Return [x, y] of the center of cell containing provided text 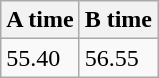
56.55 [118, 58]
A time [40, 20]
B time [118, 20]
55.40 [40, 58]
